Determine the [X, Y] coordinate at the center of the cell enclosing the given text.  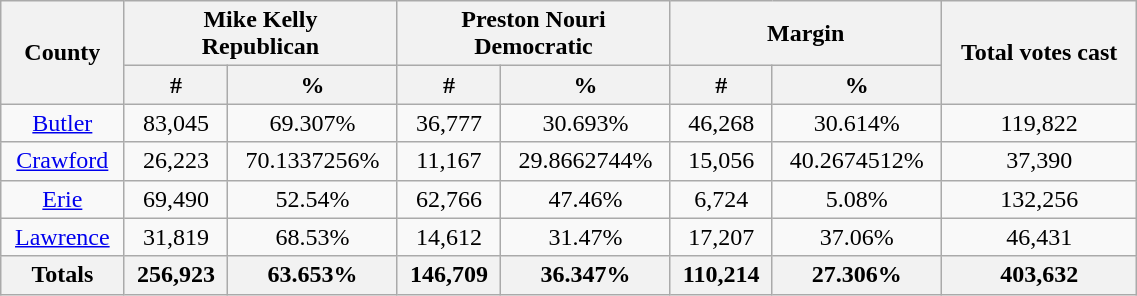
63.653% [312, 275]
46,431 [1038, 237]
110,214 [721, 275]
46,268 [721, 123]
Totals [62, 275]
37,390 [1038, 161]
6,724 [721, 199]
27.306% [856, 275]
17,207 [721, 237]
11,167 [449, 161]
403,632 [1038, 275]
30.693% [586, 123]
26,223 [176, 161]
37.06% [856, 237]
31,819 [176, 237]
36,777 [449, 123]
132,256 [1038, 199]
29.8662744% [586, 161]
47.46% [586, 199]
Preston NouriDemocratic [534, 34]
256,923 [176, 275]
70.1337256% [312, 161]
5.08% [856, 199]
69.307% [312, 123]
31.47% [586, 237]
14,612 [449, 237]
County [62, 52]
36.347% [586, 275]
Total votes cast [1038, 52]
68.53% [312, 237]
119,822 [1038, 123]
Margin [806, 34]
83,045 [176, 123]
Lawrence [62, 237]
Crawford [62, 161]
30.614% [856, 123]
Mike KellyRepublican [260, 34]
69,490 [176, 199]
Butler [62, 123]
15,056 [721, 161]
62,766 [449, 199]
146,709 [449, 275]
Erie [62, 199]
52.54% [312, 199]
40.2674512% [856, 161]
